For the text-containing cell, return its midpoint in (x, y) coordinate format. 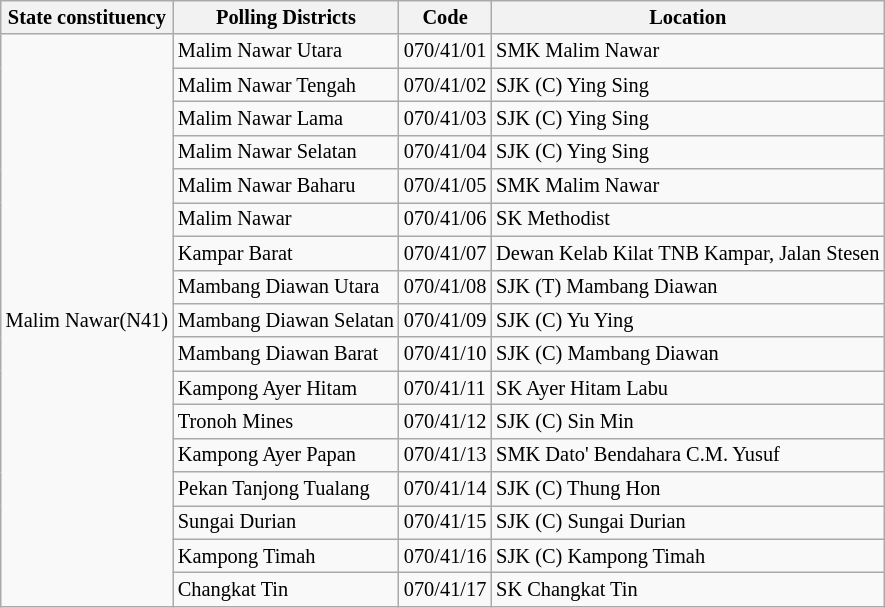
Malim Nawar(N41) (87, 320)
Mambang Diawan Barat (286, 354)
070/41/08 (445, 287)
070/41/13 (445, 455)
State constituency (87, 17)
Changkat Tin (286, 589)
070/41/04 (445, 152)
SK Ayer Hitam Labu (688, 388)
Location (688, 17)
Kampong Timah (286, 556)
070/41/05 (445, 186)
Malim Nawar Lama (286, 118)
SJK (C) Sungai Durian (688, 522)
Malim Nawar Selatan (286, 152)
Mambang Diawan Utara (286, 287)
Kampar Barat (286, 253)
070/41/15 (445, 522)
070/41/06 (445, 219)
Dewan Kelab Kilat TNB Kampar, Jalan Stesen (688, 253)
Kampong Ayer Hitam (286, 388)
SMK Dato' Bendahara C.M. Yusuf (688, 455)
Malim Nawar Tengah (286, 85)
SJK (C) Mambang Diawan (688, 354)
Malim Nawar Utara (286, 51)
SK Changkat Tin (688, 589)
Tronoh Mines (286, 421)
SJK (C) Sin Min (688, 421)
Pekan Tanjong Tualang (286, 489)
070/41/02 (445, 85)
SJK (T) Mambang Diawan (688, 287)
070/41/03 (445, 118)
Sungai Durian (286, 522)
Mambang Diawan Selatan (286, 320)
070/41/01 (445, 51)
070/41/12 (445, 421)
SK Methodist (688, 219)
070/41/16 (445, 556)
070/41/14 (445, 489)
070/41/07 (445, 253)
Kampong Ayer Papan (286, 455)
SJK (C) Kampong Timah (688, 556)
SJK (C) Yu Ying (688, 320)
070/41/10 (445, 354)
070/41/11 (445, 388)
Malim Nawar (286, 219)
SJK (C) Thung Hon (688, 489)
070/41/09 (445, 320)
Code (445, 17)
Malim Nawar Baharu (286, 186)
070/41/17 (445, 589)
Polling Districts (286, 17)
